Scan for the cell matching the given text and deliver its (x, y) coordinate at center. 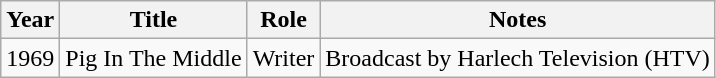
Broadcast by Harlech Television (HTV) (518, 58)
Year (30, 20)
Title (154, 20)
Pig In The Middle (154, 58)
1969 (30, 58)
Role (284, 20)
Writer (284, 58)
Notes (518, 20)
